Search for the cell housing the specified text and yield its (X, Y) center coordinate. 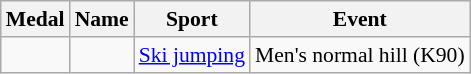
Name (102, 19)
Men's normal hill (K90) (360, 55)
Event (360, 19)
Medal (36, 19)
Sport (192, 19)
Ski jumping (192, 55)
